Find where the given text appears and provide that cell's center as [X, Y] coordinate. 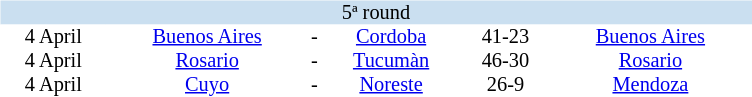
41-23 [506, 36]
Cordoba [392, 36]
Tucumàn [392, 60]
Noreste [392, 84]
Cuyo [207, 84]
5ª round [376, 12]
46-30 [506, 60]
26-9 [506, 84]
Mendoza [650, 84]
